Determine the [x, y] coordinate at the center of the cell enclosing the given text.  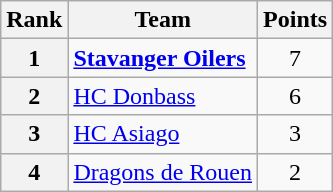
7 [296, 58]
Stavanger Oilers [163, 58]
6 [296, 96]
4 [34, 172]
Points [296, 20]
1 [34, 58]
Rank [34, 20]
Dragons de Rouen [163, 172]
HC Donbass [163, 96]
HC Asiago [163, 134]
Team [163, 20]
